Locate the cell with the specified text and output its [x, y] center coordinate. 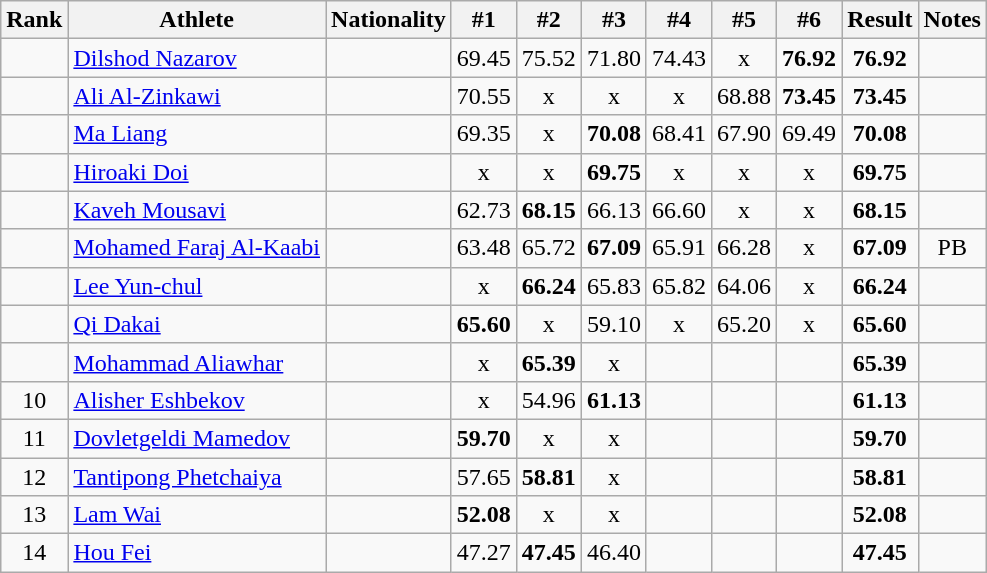
Rank [34, 20]
59.10 [614, 324]
Athlete [197, 20]
#1 [484, 20]
68.88 [744, 96]
13 [34, 515]
Hou Fei [197, 553]
62.73 [484, 210]
Dilshod Nazarov [197, 58]
Result [880, 20]
Mohammad Aliawhar [197, 362]
65.20 [744, 324]
63.48 [484, 248]
54.96 [548, 400]
Lam Wai [197, 515]
66.60 [678, 210]
65.72 [548, 248]
#4 [678, 20]
10 [34, 400]
Tantipong Phetchaiya [197, 477]
#3 [614, 20]
Alisher Eshbekov [197, 400]
71.80 [614, 58]
#6 [810, 20]
12 [34, 477]
Notes [952, 20]
70.55 [484, 96]
69.49 [810, 134]
74.43 [678, 58]
57.65 [484, 477]
11 [34, 438]
69.45 [484, 58]
Qi Dakai [197, 324]
65.91 [678, 248]
PB [952, 248]
#2 [548, 20]
Dovletgeldi Mamedov [197, 438]
Ali Al-Zinkawi [197, 96]
14 [34, 553]
69.35 [484, 134]
64.06 [744, 286]
Nationality [389, 20]
47.27 [484, 553]
46.40 [614, 553]
Lee Yun-chul [197, 286]
65.82 [678, 286]
Kaveh Mousavi [197, 210]
75.52 [548, 58]
68.41 [678, 134]
#5 [744, 20]
Mohamed Faraj Al-Kaabi [197, 248]
67.90 [744, 134]
66.28 [744, 248]
66.13 [614, 210]
Ma Liang [197, 134]
65.83 [614, 286]
Hiroaki Doi [197, 172]
